Extract the (X, Y) coordinate from the center of the cell holding the provided text.  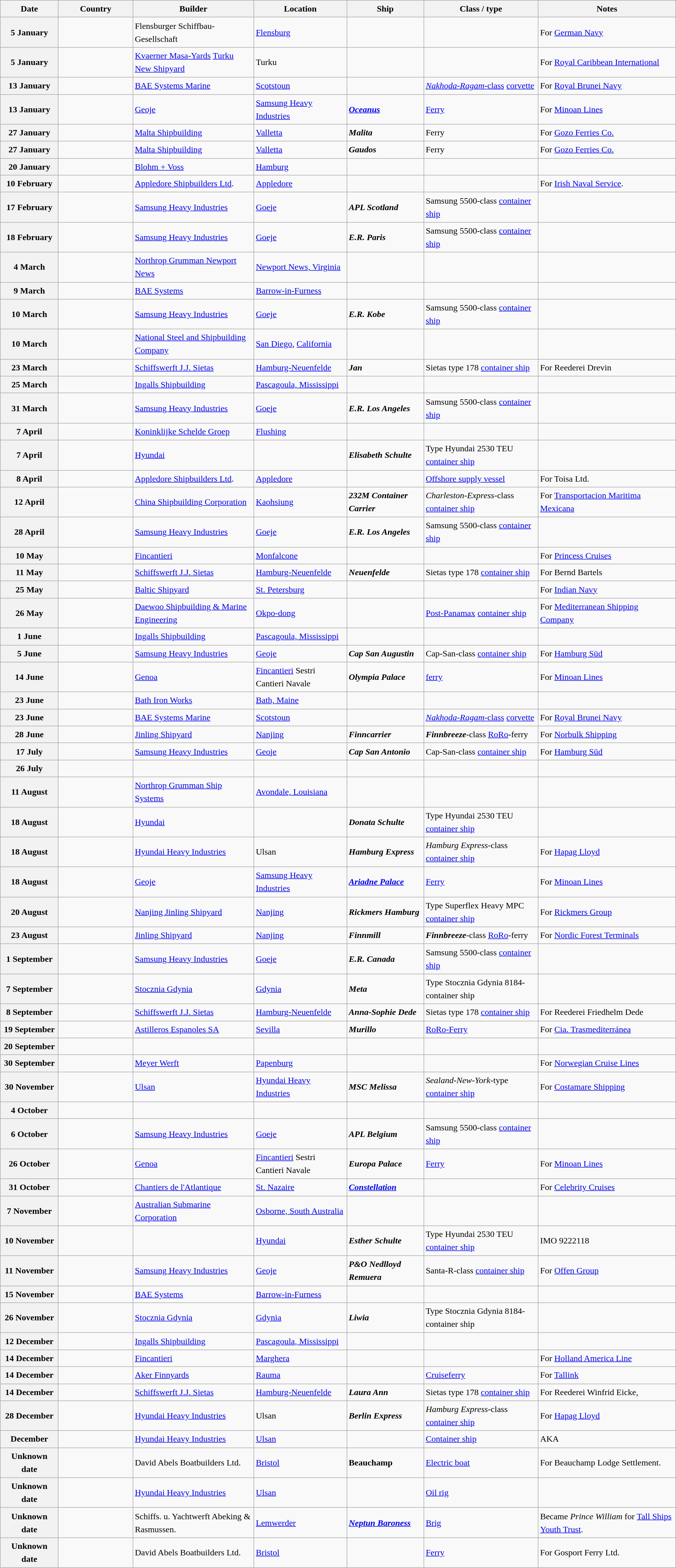
7 September (30, 989)
Aker Finnyards (194, 1375)
St. Nazaire (300, 1187)
Hamburg (300, 167)
1 September (30, 959)
Ship (385, 9)
20 August (30, 912)
Hamburg Express (385, 852)
San Diego, California (300, 344)
Cap San Augustin (385, 653)
Charleston-Express-class container ship (481, 502)
AKA (607, 1439)
20 January (30, 167)
Builder (194, 9)
APL Scotland (385, 207)
4 March (30, 267)
Neptun Baroness (385, 1523)
P&O Nedlloyd Remuera (385, 1271)
30 September (30, 1064)
For Norbulk Shipping (607, 734)
8 September (30, 1012)
Became Prince William for Tall Ships Youth Trust. (607, 1523)
Elisabeth Schulte (385, 455)
Baltic Shipyard (194, 589)
25 March (30, 385)
Sevilla (300, 1030)
28 December (30, 1416)
For German Navy (607, 32)
Flensburger Schiffbau-Gesellschaft (194, 32)
Australian Submarine Corporation (194, 1211)
Cruiseferry (481, 1375)
For Reederei Drevin (607, 368)
For Gosport Ferry Ltd. (607, 1552)
St. Petersburg (300, 589)
232M Container Carrier (385, 502)
Lemwerder (300, 1523)
For Offen Group (607, 1271)
Avondale, Louisiana (300, 792)
Northrop Grumman Ship Systems (194, 792)
Class / type (481, 9)
China Shipbuilding Corporation (194, 502)
17 July (30, 752)
5 June (30, 653)
For Toisa Ltd. (607, 479)
28 June (30, 734)
Laura Ann (385, 1392)
E.R. Canada (385, 959)
E.R. Kobe (385, 314)
Location (300, 9)
26 October (30, 1164)
Malita (385, 133)
31 October (30, 1187)
11 November (30, 1271)
For Celebrity Cruises (607, 1187)
Meta (385, 989)
For Cia. Trasmediterránea (607, 1030)
17 February (30, 207)
Oil rig (481, 1493)
10 February (30, 183)
For Beauchamp Lodge Settlement. (607, 1463)
25 May (30, 589)
Neuenfelde (385, 573)
30 November (30, 1087)
1 June (30, 636)
Country (96, 9)
For Princess Cruises (607, 555)
10 May (30, 555)
19 September (30, 1030)
Beauchamp (385, 1463)
Chantiers de l'Atlantique (194, 1187)
APL Belgium (385, 1134)
10 November (30, 1241)
For Transportacion Maritima Mexicana (607, 502)
Santa-R-class container ship (481, 1271)
Bath, Maine (300, 700)
Murillo (385, 1030)
Bath Iron Works (194, 700)
18 February (30, 237)
Type Superflex Heavy MPC container ship (481, 912)
For Holland America Line (607, 1358)
Finnmill (385, 935)
Brig (481, 1523)
MSC Melissa (385, 1087)
20 September (30, 1046)
15 November (30, 1294)
For Rickmers Group (607, 912)
Kaohsiung (300, 502)
Northrop Grumman Newport News (194, 267)
23 March (30, 368)
Newport News, Virginia (300, 267)
9 March (30, 291)
Osborne, South Australia (300, 1211)
11 August (30, 792)
For Indian Navy (607, 589)
Flensburg (300, 32)
Notes (607, 9)
December (30, 1439)
26 July (30, 768)
Jan (385, 368)
8 April (30, 479)
Kvaerner Masa-Yards Turku New Shipyard (194, 62)
Berlin Express (385, 1416)
For Mediterranean Shipping Company (607, 613)
Daewoo Shipbuilding & Marine Engineering (194, 613)
Post-Panamax container ship (481, 613)
E.R. Paris (385, 237)
Meyer Werft (194, 1064)
IMO 9222118 (607, 1241)
For Tallink (607, 1375)
For Norwegian Cruise Lines (607, 1064)
Olympia Palace (385, 677)
For Irish Naval Service. (607, 183)
12 December (30, 1341)
Container ship (481, 1439)
Gaudos (385, 149)
Cap San Antonio (385, 752)
Koninklijke Schelde Groep (194, 432)
Constellation (385, 1187)
11 May (30, 573)
Rickmers Hamburg (385, 912)
Europa Palace (385, 1164)
Flushing (300, 432)
For Nordic Forest Terminals (607, 935)
Blohm + Voss (194, 167)
23 August (30, 935)
31 March (30, 408)
4 October (30, 1111)
Astilleros Espanoles SA (194, 1030)
Offshore supply vessel (481, 479)
Turku (300, 62)
Sealand-New-York-type container ship (481, 1087)
For Reederei Friedhelm Dede (607, 1012)
Donata Schulte (385, 822)
7 November (30, 1211)
Okpo-dong (300, 613)
Nanjing Jinling Shipyard (194, 912)
Electric boat (481, 1463)
ferry (481, 677)
For Costamare Shipping (607, 1087)
14 June (30, 677)
National Steel and Shipbuilding Company (194, 344)
RoRo-Ferry (481, 1030)
Rauma (300, 1375)
Oceanus (385, 109)
Liwia (385, 1318)
Monfalcone (300, 555)
For Reederei Winfrid Eicke, (607, 1392)
6 October (30, 1134)
Marghera (300, 1358)
28 April (30, 532)
For Royal Caribbean International (607, 62)
Schiffs. u. Yachtwerft Abeking & Rasmussen. (194, 1523)
26 May (30, 613)
For Bernd Bartels (607, 573)
12 April (30, 502)
26 November (30, 1318)
Papenburg (300, 1064)
Ariadne Palace (385, 882)
Esther Schulte (385, 1241)
Anna-Sophie Dede (385, 1012)
Finncarrier (385, 734)
Date (30, 9)
